For the text-containing cell, return its midpoint in (X, Y) coordinate format. 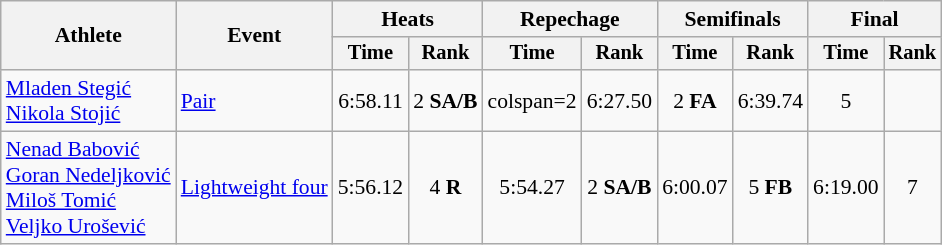
2 FA (694, 100)
6:00.07 (694, 188)
Heats (408, 19)
6:58.11 (370, 100)
7 (913, 188)
6:19.00 (846, 188)
Athlete (88, 36)
Lightweight four (254, 188)
Semifinals (732, 19)
5:56.12 (370, 188)
4 R (445, 188)
Event (254, 36)
Repechage (570, 19)
5 FB (770, 188)
colspan=2 (532, 100)
5:54.27 (532, 188)
Final (874, 19)
6:39.74 (770, 100)
Nenad BabovićGoran NedeljkovićMiloš TomićVeljko Urošević (88, 188)
6:27.50 (620, 100)
Mladen StegićNikola Stojić (88, 100)
5 (846, 100)
Pair (254, 100)
